Provide the [x, y] coordinate of the cell's center where the given text is located.  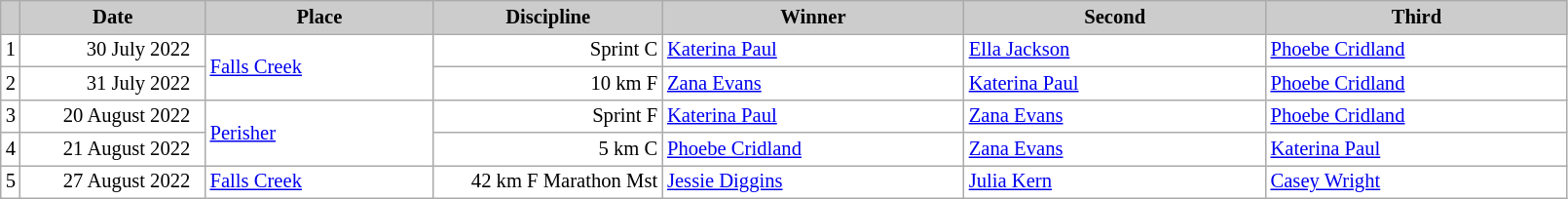
27 August 2022 [113, 181]
4 [11, 149]
Winner [813, 17]
Discipline [547, 17]
Date [113, 17]
Place [319, 17]
Perisher [319, 133]
Ella Jackson [1115, 50]
Jessie Diggins [813, 181]
2 [11, 83]
21 August 2022 [113, 149]
31 July 2022 [113, 83]
Second [1115, 17]
1 [11, 50]
42 km F Marathon Mst [547, 181]
5 km C [547, 149]
Sprint C [547, 50]
Third [1417, 17]
Julia Kern [1115, 181]
Casey Wright [1417, 181]
30 July 2022 [113, 50]
20 August 2022 [113, 116]
5 [11, 181]
10 km F [547, 83]
Sprint F [547, 116]
3 [11, 116]
